Pinpoint the cell where the given text exists, returning its [X, Y] midpoint coordinate. 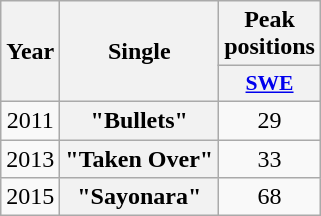
2015 [30, 197]
Year [30, 52]
SWE [270, 84]
2011 [30, 120]
68 [270, 197]
"Sayonara" [140, 197]
Peak positions [270, 34]
29 [270, 120]
"Taken Over" [140, 159]
2013 [30, 159]
Single [140, 52]
"Bullets" [140, 120]
33 [270, 159]
